Extract the (X, Y) coordinate from the center of the cell holding the provided text.  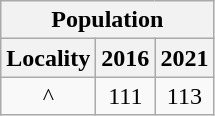
113 (184, 96)
^ (48, 96)
111 (126, 96)
Population (108, 20)
2016 (126, 58)
2021 (184, 58)
Locality (48, 58)
